Return [X, Y] of the center of cell containing provided text 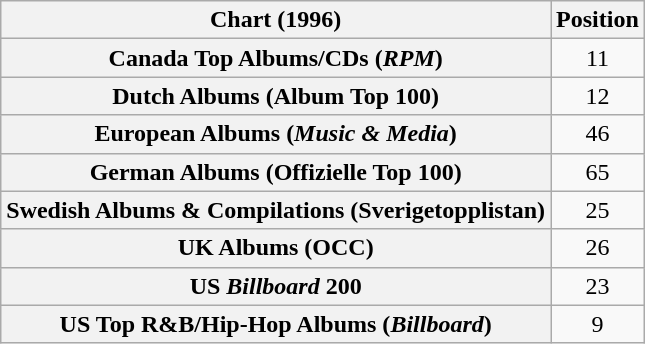
Position [598, 20]
US Billboard 200 [276, 286]
23 [598, 286]
Canada Top Albums/CDs (RPM) [276, 58]
Dutch Albums (Album Top 100) [276, 96]
European Albums (Music & Media) [276, 134]
Swedish Albums & Compilations (Sverigetopplistan) [276, 210]
11 [598, 58]
25 [598, 210]
UK Albums (OCC) [276, 248]
9 [598, 324]
65 [598, 172]
12 [598, 96]
German Albums (Offizielle Top 100) [276, 172]
46 [598, 134]
US Top R&B/Hip-Hop Albums (Billboard) [276, 324]
Chart (1996) [276, 20]
26 [598, 248]
